Search for the cell housing the specified text and yield its [x, y] center coordinate. 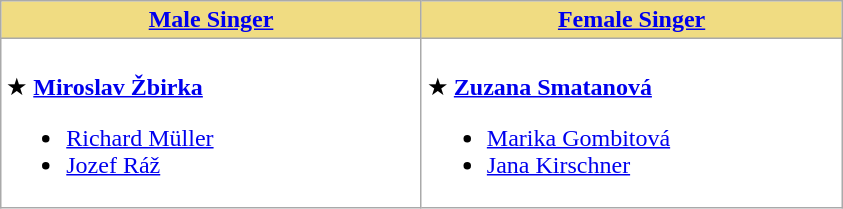
Female Singer [632, 20]
★ Zuzana SmatanováMarika GombitováJana Kirschner [632, 124]
★ Miroslav ŽbirkaRichard MüllerJozef Ráž [212, 124]
Male Singer [212, 20]
